Determine the [x, y] coordinate at the center of the cell enclosing the given text.  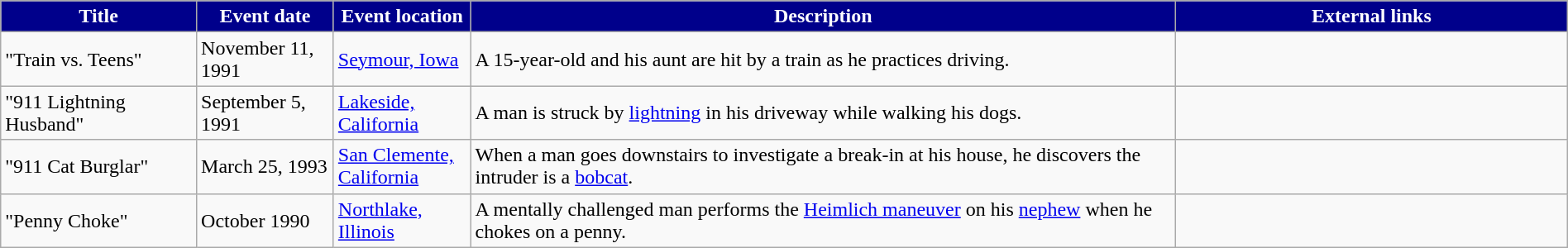
"Train vs. Teens" [99, 60]
Event date [265, 17]
Event location [402, 17]
Title [99, 17]
October 1990 [265, 220]
March 25, 1993 [265, 167]
A man is struck by lightning in his driveway while walking his dogs. [824, 112]
"911 Cat Burglar" [99, 167]
San Clemente, California [402, 167]
"911 Lightning Husband" [99, 112]
November 11, 1991 [265, 60]
A 15-year-old and his aunt are hit by a train as he practices driving. [824, 60]
Northlake, Illinois [402, 220]
Seymour, Iowa [402, 60]
Lakeside, California [402, 112]
September 5, 1991 [265, 112]
Description [824, 17]
When a man goes downstairs to investigate a break-in at his house, he discovers the intruder is a bobcat. [824, 167]
"Penny Choke" [99, 220]
A mentally challenged man performs the Heimlich maneuver on his nephew when he chokes on a penny. [824, 220]
External links [1372, 17]
